Find where the given text appears and provide that cell's center as [x, y] coordinate. 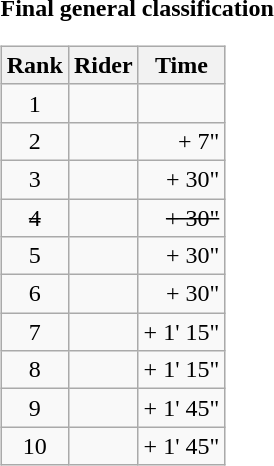
Rider [103, 65]
9 [34, 408]
+ 7" [182, 141]
2 [34, 141]
8 [34, 370]
7 [34, 332]
Time [182, 65]
4 [34, 217]
1 [34, 103]
3 [34, 179]
10 [34, 446]
5 [34, 256]
Rank [34, 65]
6 [34, 294]
